Extract the (X, Y) coordinate from the center of the cell holding the provided text.  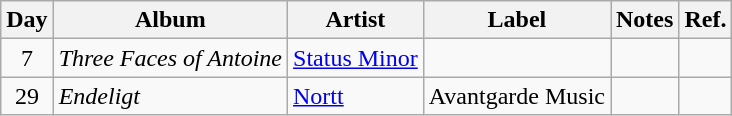
7 (27, 58)
Ref. (706, 20)
Artist (356, 20)
Three Faces of Antoine (170, 58)
Day (27, 20)
29 (27, 96)
Endeligt (170, 96)
Nortt (356, 96)
Label (516, 20)
Avantgarde Music (516, 96)
Notes (644, 20)
Status Minor (356, 58)
Album (170, 20)
